Locate the cell with the specified text and output its (X, Y) center coordinate. 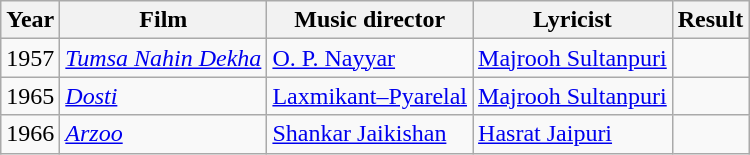
Film (164, 20)
O. P. Nayyar (370, 58)
Shankar Jaikishan (370, 134)
1965 (30, 96)
Music director (370, 20)
Tumsa Nahin Dekha (164, 58)
1966 (30, 134)
Arzoo (164, 134)
Laxmikant–Pyarelal (370, 96)
Dosti (164, 96)
Hasrat Jaipuri (573, 134)
Result (710, 20)
1957 (30, 58)
Year (30, 20)
Lyricist (573, 20)
